Locate the cell with the specified text and output its (X, Y) center coordinate. 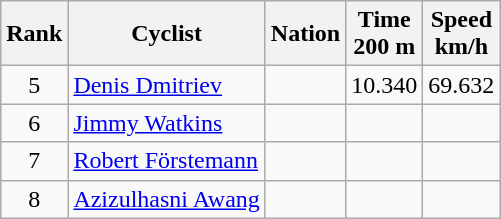
Azizulhasni Awang (166, 199)
Rank (34, 34)
5 (34, 85)
Speedkm/h (462, 34)
10.340 (384, 85)
6 (34, 123)
Time200 m (384, 34)
Jimmy Watkins (166, 123)
Robert Förstemann (166, 161)
8 (34, 199)
Cyclist (166, 34)
69.632 (462, 85)
Nation (305, 34)
7 (34, 161)
Denis Dmitriev (166, 85)
